Extract the [X, Y] coordinate from the center of the cell holding the provided text.  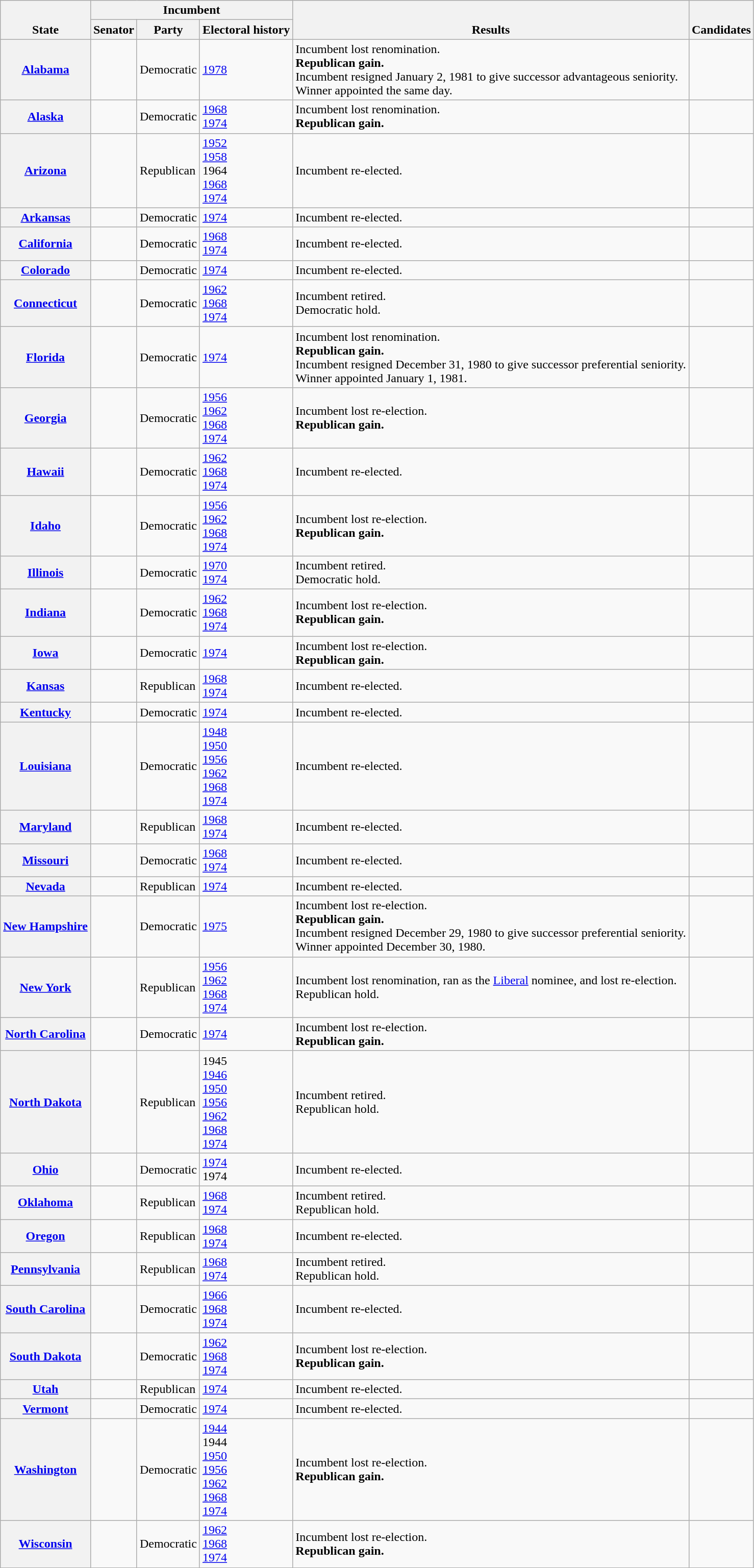
Idaho [46, 526]
Kentucky [46, 712]
Vermont [46, 1409]
Electoral history [246, 30]
California [46, 244]
Maryland [46, 827]
Kansas [46, 686]
19741974 [246, 1169]
Alaska [46, 116]
Indiana [46, 613]
Candidates [721, 20]
Louisiana [46, 766]
Senator [113, 30]
New Hampshire [46, 927]
Pennsylvania [46, 1270]
Arkansas [46, 217]
1978 [246, 69]
Washington [46, 1470]
Connecticut [46, 303]
Incumbent [191, 10]
Results [491, 20]
1945 1946 19501956196219681974 [246, 1102]
Florida [46, 357]
Georgia [46, 417]
South Dakota [46, 1356]
Oregon [46, 1236]
State [46, 20]
Oklahoma [46, 1202]
Illinois [46, 573]
Incumbent lost renomination, ran as the Liberal nominee, and lost re-election.Republican hold. [491, 987]
Incumbent lost renomination.Republican gain. [491, 116]
Arizona [46, 170]
North Carolina [46, 1034]
Alabama [46, 69]
1966 19681974 [246, 1309]
South Carolina [46, 1309]
North Dakota [46, 1102]
Iowa [46, 653]
1970 1974 [246, 573]
Wisconsin [46, 1544]
Hawaii [46, 471]
Party [168, 30]
Nevada [46, 886]
1975 [246, 927]
New York [46, 987]
Missouri [46, 860]
19441944 19501956196219681974 [246, 1470]
1948 19501956196219681974 [246, 766]
Ohio [46, 1169]
195219581964 19681974 [246, 170]
Utah [46, 1389]
Colorado [46, 270]
